Search for the cell housing the specified text and yield its [x, y] center coordinate. 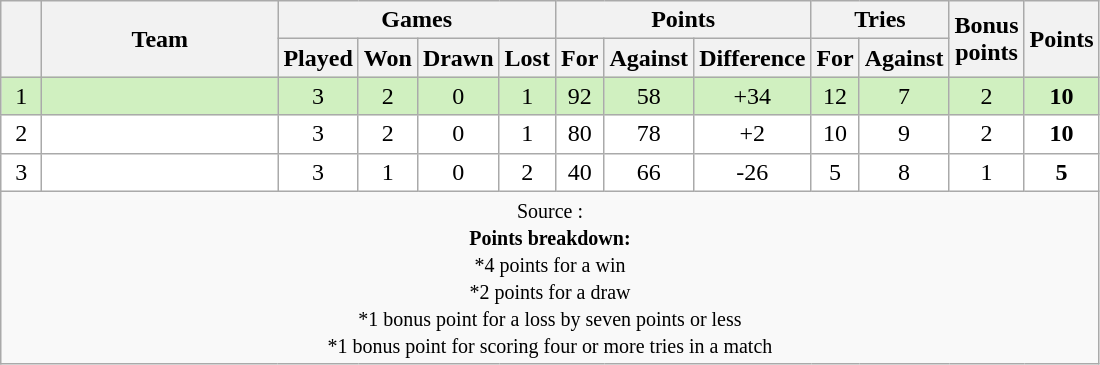
8 [904, 172]
-26 [752, 172]
66 [649, 172]
Bonus points [986, 39]
+2 [752, 134]
58 [649, 96]
Played [318, 58]
Drawn [458, 58]
12 [835, 96]
Team [160, 39]
Difference [752, 58]
80 [579, 134]
Tries [880, 20]
92 [579, 96]
9 [904, 134]
7 [904, 96]
78 [649, 134]
Games [417, 20]
+34 [752, 96]
Won [388, 58]
Lost [527, 58]
40 [579, 172]
